Capture the cell that displays the provided text and extract its (x, y) central coordinate. 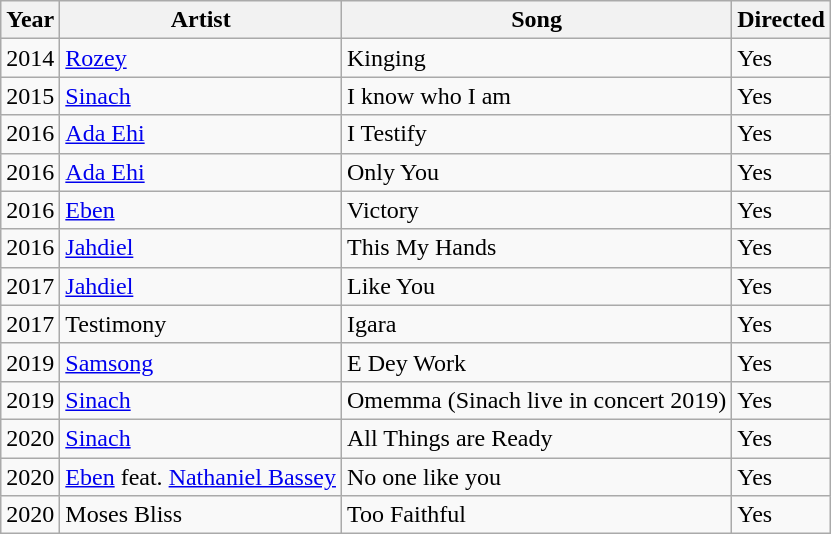
Eben (201, 210)
2014 (30, 58)
Victory (536, 210)
Moses Bliss (201, 515)
Too Faithful (536, 515)
I Testify (536, 134)
Rozey (201, 58)
I know who I am (536, 96)
Eben feat. Nathaniel Bassey (201, 477)
This My Hands (536, 248)
Artist (201, 20)
Year (30, 20)
All Things are Ready (536, 438)
Samsong (201, 362)
No one like you (536, 477)
E Dey Work (536, 362)
Directed (782, 20)
Like You (536, 286)
Kinging (536, 58)
Song (536, 20)
Igara (536, 324)
Only You (536, 172)
Testimony (201, 324)
Omemma (Sinach live in concert 2019) (536, 400)
2015 (30, 96)
